From the cell containing the given text, extract its center point as (x, y) coordinate. 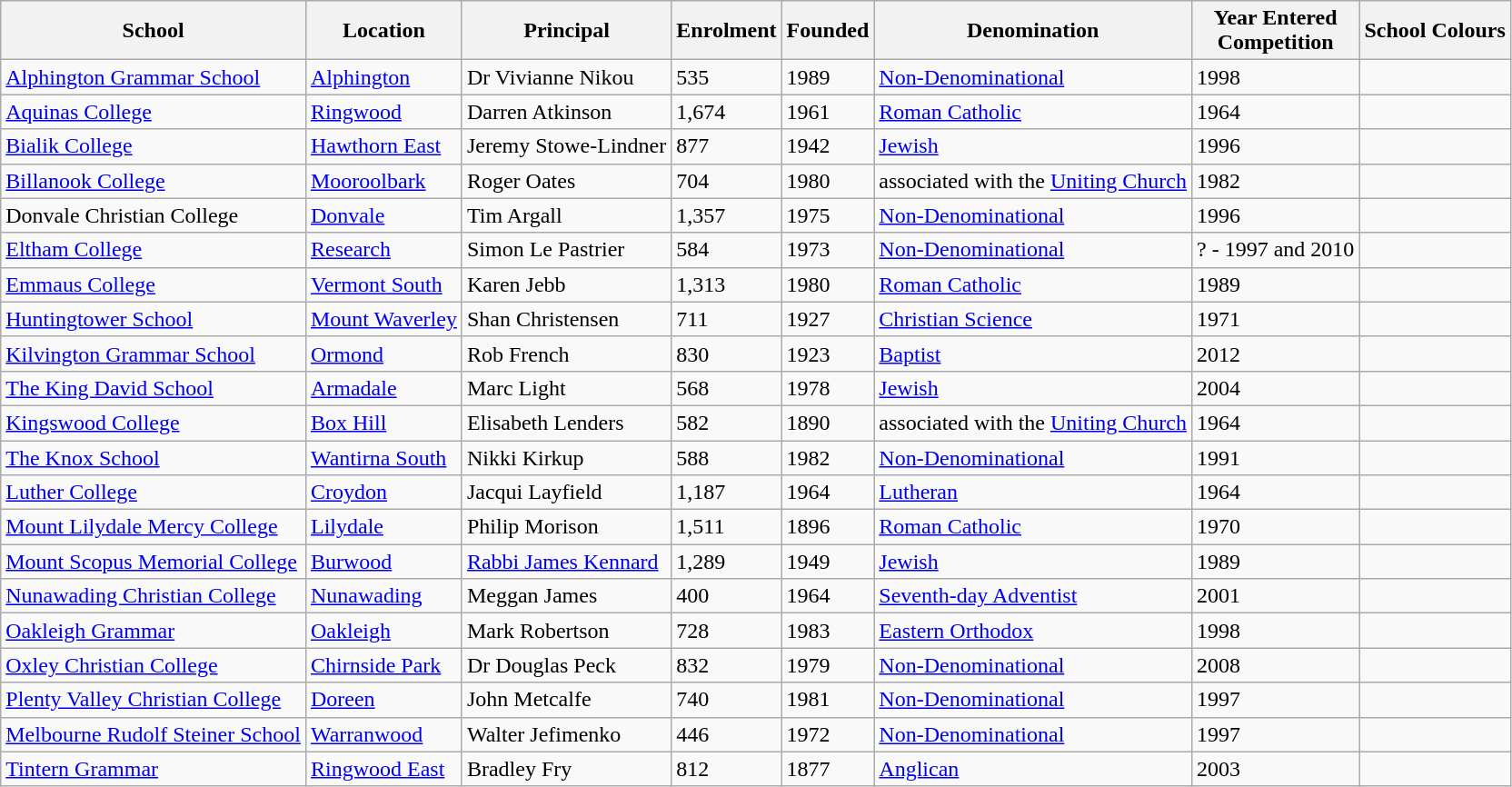
535 (727, 77)
Dr Douglas Peck (566, 665)
? - 1997 and 2010 (1276, 250)
1978 (828, 388)
740 (727, 700)
1983 (828, 631)
588 (727, 457)
Jacqui Layfield (566, 493)
Shan Christensen (566, 319)
Donvale Christian College (154, 215)
Christian Science (1033, 319)
Alphington Grammar School (154, 77)
Philip Morison (566, 527)
Luther College (154, 493)
Roger Oates (566, 181)
1972 (828, 734)
Oxley Christian College (154, 665)
830 (727, 354)
Ringwood East (383, 769)
Anglican (1033, 769)
1971 (1276, 319)
Croydon (383, 493)
The Knox School (154, 457)
Seventh-day Adventist (1033, 596)
1890 (828, 423)
Tintern Grammar (154, 769)
1,511 (727, 527)
Kilvington Grammar School (154, 354)
1,289 (727, 562)
Lutheran (1033, 493)
582 (727, 423)
704 (727, 181)
Doreen (383, 700)
1979 (828, 665)
568 (727, 388)
711 (727, 319)
1,313 (727, 284)
Chirnside Park (383, 665)
1,187 (727, 493)
2012 (1276, 354)
584 (727, 250)
1981 (828, 700)
2003 (1276, 769)
1,357 (727, 215)
Ormond (383, 354)
Melbourne Rudolf Steiner School (154, 734)
Burwood (383, 562)
Rabbi James Kennard (566, 562)
Mount Scopus Memorial College (154, 562)
1942 (828, 146)
2001 (1276, 596)
Mooroolbark (383, 181)
Lilydale (383, 527)
1,674 (727, 112)
Denomination (1033, 31)
Founded (828, 31)
Bialik College (154, 146)
School (154, 31)
Box Hill (383, 423)
Donvale (383, 215)
Location (383, 31)
Aquinas College (154, 112)
2008 (1276, 665)
Baptist (1033, 354)
Nikki Kirkup (566, 457)
Mount Lilydale Mercy College (154, 527)
Kingswood College (154, 423)
Enrolment (727, 31)
Year Entered Competition (1276, 31)
Darren Atkinson (566, 112)
Mark Robertson (566, 631)
Rob French (566, 354)
Bradley Fry (566, 769)
1991 (1276, 457)
Research (383, 250)
Simon Le Pastrier (566, 250)
1961 (828, 112)
832 (727, 665)
Armadale (383, 388)
446 (727, 734)
1975 (828, 215)
400 (727, 596)
Nunawading (383, 596)
Oakleigh (383, 631)
Eltham College (154, 250)
877 (727, 146)
The King David School (154, 388)
Karen Jebb (566, 284)
2004 (1276, 388)
Mount Waverley (383, 319)
1896 (828, 527)
1949 (828, 562)
Hawthorn East (383, 146)
Dr Vivianne Nikou (566, 77)
Ringwood (383, 112)
Jeremy Stowe-Lindner (566, 146)
728 (727, 631)
Meggan James (566, 596)
Principal (566, 31)
Billanook College (154, 181)
Oakleigh Grammar (154, 631)
John Metcalfe (566, 700)
Alphington (383, 77)
Warranwood (383, 734)
Plenty Valley Christian College (154, 700)
1973 (828, 250)
Emmaus College (154, 284)
Vermont South (383, 284)
1970 (1276, 527)
1877 (828, 769)
Huntingtower School (154, 319)
Elisabeth Lenders (566, 423)
1927 (828, 319)
Walter Jefimenko (566, 734)
Eastern Orthodox (1033, 631)
812 (727, 769)
Wantirna South (383, 457)
Nunawading Christian College (154, 596)
Tim Argall (566, 215)
1923 (828, 354)
Marc Light (566, 388)
School Colours (1435, 31)
